Capture the cell that displays the provided text and extract its [X, Y] central coordinate. 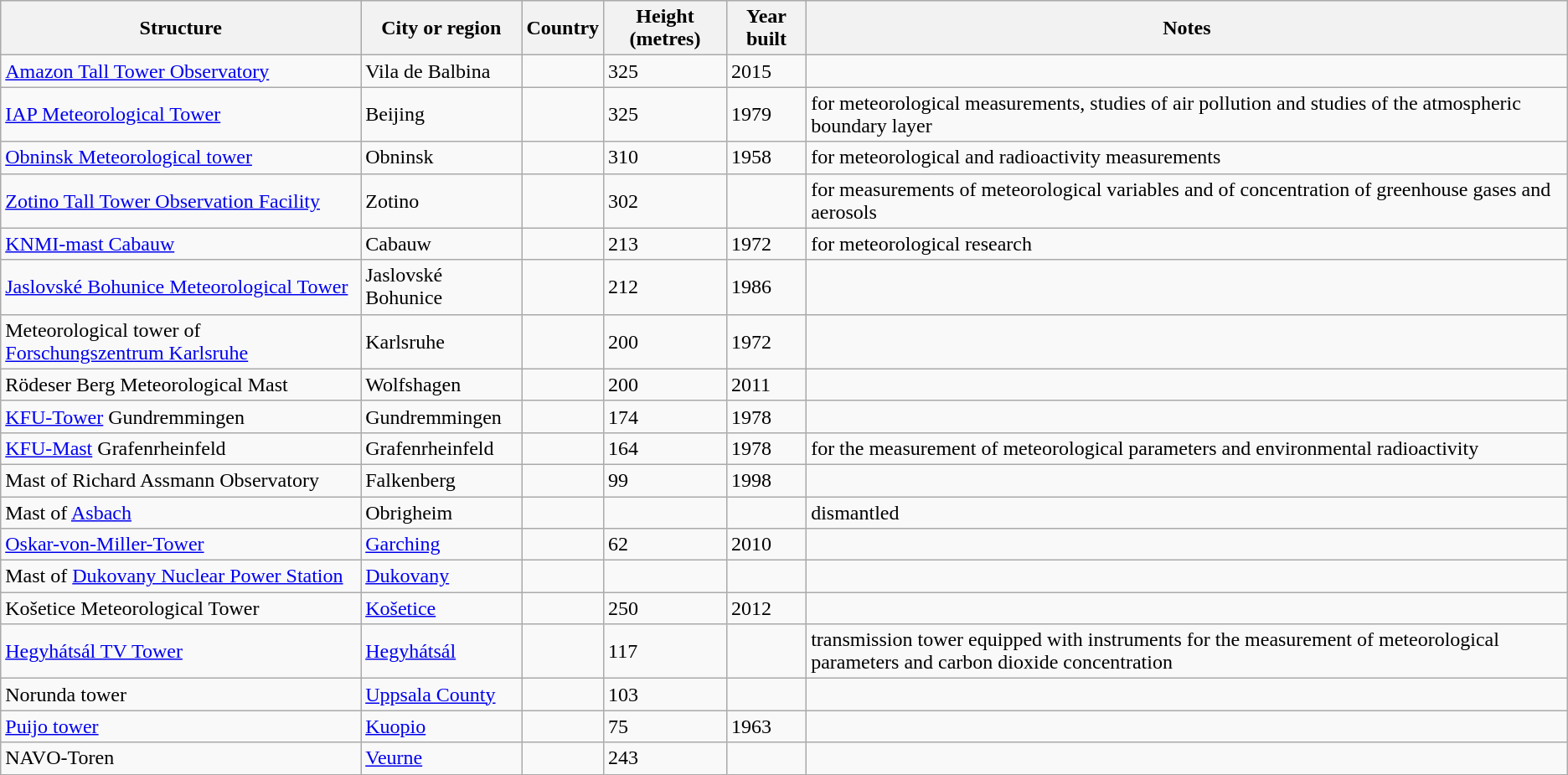
212 [665, 287]
310 [665, 158]
Country [563, 28]
Karlsruhe [441, 342]
174 [665, 416]
Meteorological tower of Forschungszentrum Karlsruhe [181, 342]
for meteorological measurements, studies of air pollution and studies of the atmospheric boundary layer [1188, 114]
Cabauw [441, 244]
City or region [441, 28]
Obninsk [441, 158]
Oskar-von-Miller-Tower [181, 545]
Gundremmingen [441, 416]
1998 [766, 480]
Amazon Tall Tower Observatory [181, 71]
Uppsala County [441, 695]
Obninsk Meteorological tower [181, 158]
2010 [766, 545]
Vila de Balbina [441, 71]
Garching [441, 545]
Grafenrheinfeld [441, 448]
2011 [766, 385]
243 [665, 758]
75 [665, 726]
Year built [766, 28]
1979 [766, 114]
250 [665, 608]
Jaslovské Bohunice [441, 287]
Obrigheim [441, 512]
KFU-Tower Gundremmingen [181, 416]
1963 [766, 726]
164 [665, 448]
Falkenberg [441, 480]
NAVO-Toren [181, 758]
Košetice Meteorological Tower [181, 608]
Beijing [441, 114]
99 [665, 480]
Košetice [441, 608]
for the measurement of meteorological parameters and environmental radioactivity [1188, 448]
IAP Meteorological Tower [181, 114]
KFU-Mast Grafenrheinfeld [181, 448]
for meteorological and radioactivity measurements [1188, 158]
Mast of Dukovany Nuclear Power Station [181, 576]
Structure [181, 28]
2015 [766, 71]
Mast of Richard Assmann Observatory [181, 480]
62 [665, 545]
KNMI-mast Cabauw [181, 244]
1986 [766, 287]
for meteorological research [1188, 244]
Zotino Tall Tower Observation Facility [181, 201]
Wolfshagen [441, 385]
2012 [766, 608]
Rödeser Berg Meteorological Mast [181, 385]
for measurements of meteorological variables and of concentration of greenhouse gases and aerosols [1188, 201]
transmission tower equipped with instruments for the measurement of meteorological parameters and carbon dioxide concentration [1188, 652]
Puijo tower [181, 726]
Dukovany [441, 576]
302 [665, 201]
Height (metres) [665, 28]
213 [665, 244]
Hegyhátsál [441, 652]
dismantled [1188, 512]
117 [665, 652]
Notes [1188, 28]
Hegyhátsál TV Tower [181, 652]
Jaslovské Bohunice Meteorological Tower [181, 287]
Mast of Asbach [181, 512]
Norunda tower [181, 695]
Kuopio [441, 726]
1958 [766, 158]
103 [665, 695]
Veurne [441, 758]
Zotino [441, 201]
